For the text-containing cell, return its midpoint in [x, y] coordinate format. 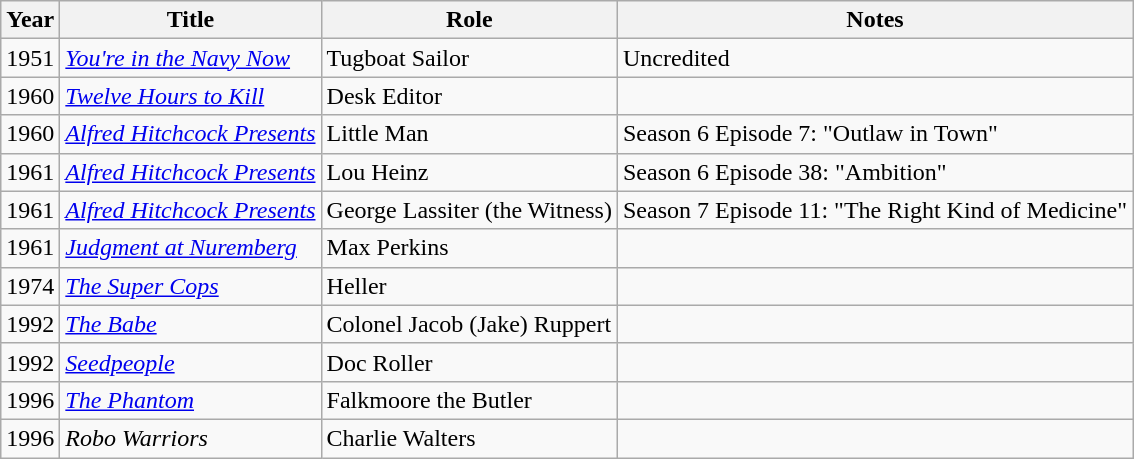
Charlie Walters [469, 438]
Twelve Hours to Kill [190, 96]
Colonel Jacob (Jake) Ruppert [469, 324]
Robo Warriors [190, 438]
Role [469, 20]
Max Perkins [469, 248]
Little Man [469, 134]
Tugboat Sailor [469, 58]
Season 6 Episode 7: "Outlaw in Town" [874, 134]
The Babe [190, 324]
1974 [30, 286]
Title [190, 20]
Notes [874, 20]
Year [30, 20]
Season 6 Episode 38: "Ambition" [874, 172]
Season 7 Episode 11: "The Right Kind of Medicine" [874, 210]
Heller [469, 286]
Seedpeople [190, 362]
The Phantom [190, 400]
Falkmoore the Butler [469, 400]
George Lassiter (the Witness) [469, 210]
Doc Roller [469, 362]
You're in the Navy Now [190, 58]
Judgment at Nuremberg [190, 248]
Desk Editor [469, 96]
1951 [30, 58]
The Super Cops [190, 286]
Lou Heinz [469, 172]
Uncredited [874, 58]
